Determine the (X, Y) coordinate at the center of the cell enclosing the given text.  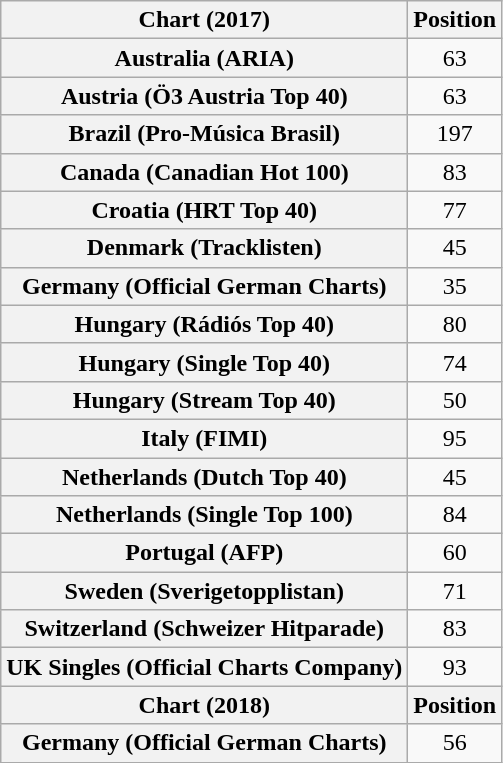
Netherlands (Dutch Top 40) (204, 477)
Switzerland (Schweizer Hitparade) (204, 629)
Croatia (HRT Top 40) (204, 210)
Sweden (Sverigetopplistan) (204, 591)
93 (455, 667)
71 (455, 591)
Chart (2017) (204, 20)
Hungary (Single Top 40) (204, 362)
84 (455, 515)
80 (455, 324)
95 (455, 438)
UK Singles (Official Charts Company) (204, 667)
Austria (Ö3 Austria Top 40) (204, 96)
197 (455, 134)
Portugal (AFP) (204, 553)
74 (455, 362)
Italy (FIMI) (204, 438)
Australia (ARIA) (204, 58)
56 (455, 743)
Brazil (Pro-Música Brasil) (204, 134)
Hungary (Stream Top 40) (204, 400)
Netherlands (Single Top 100) (204, 515)
Hungary (Rádiós Top 40) (204, 324)
Chart (2018) (204, 705)
35 (455, 286)
50 (455, 400)
Denmark (Tracklisten) (204, 248)
77 (455, 210)
60 (455, 553)
Canada (Canadian Hot 100) (204, 172)
